Return the (x, y) coordinate for the center point of the cell that contains the specified text.  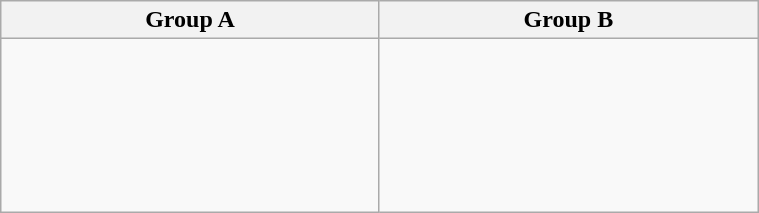
Group B (568, 20)
Group A (190, 20)
